Extract the [X, Y] coordinate from the center of the cell holding the provided text.  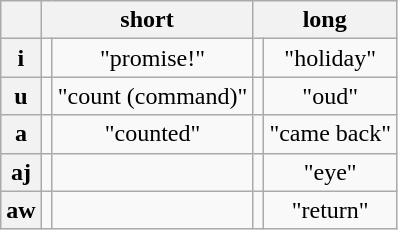
"counted" [152, 134]
aj [21, 172]
i [21, 58]
a [21, 134]
"return" [330, 210]
short [147, 20]
aw [21, 210]
"oud" [330, 96]
"eye" [330, 172]
"promise!" [152, 58]
long [325, 20]
"holiday" [330, 58]
"came back" [330, 134]
u [21, 96]
"count (command)" [152, 96]
